From the cell containing the given text, extract its center point as [X, Y] coordinate. 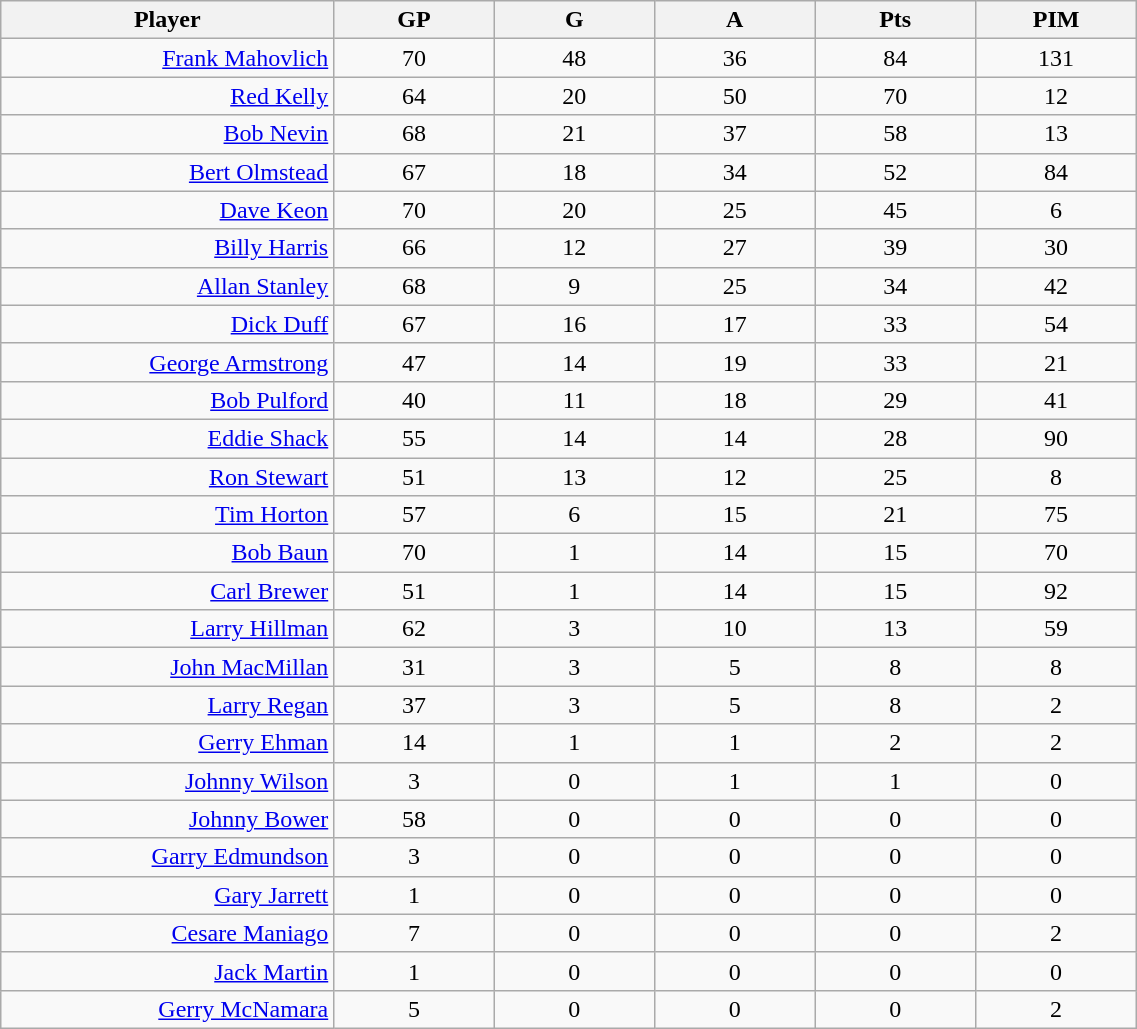
39 [895, 248]
92 [1056, 591]
11 [574, 400]
Ron Stewart [168, 477]
Player [168, 20]
G [574, 20]
Dick Duff [168, 324]
36 [735, 58]
75 [1056, 515]
Allan Stanley [168, 286]
131 [1056, 58]
Frank Mahovlich [168, 58]
Pts [895, 20]
55 [414, 438]
Dave Keon [168, 210]
Eddie Shack [168, 438]
41 [1056, 400]
48 [574, 58]
Gerry Ehman [168, 743]
PIM [1056, 20]
42 [1056, 286]
A [735, 20]
19 [735, 362]
54 [1056, 324]
Johnny Bower [168, 819]
29 [895, 400]
Bob Pulford [168, 400]
George Armstrong [168, 362]
30 [1056, 248]
45 [895, 210]
59 [1056, 629]
57 [414, 515]
Larry Hillman [168, 629]
10 [735, 629]
Garry Edmundson [168, 857]
Jack Martin [168, 971]
7 [414, 933]
Red Kelly [168, 96]
64 [414, 96]
Bob Baun [168, 553]
Billy Harris [168, 248]
62 [414, 629]
90 [1056, 438]
GP [414, 20]
47 [414, 362]
50 [735, 96]
27 [735, 248]
17 [735, 324]
Bert Olmstead [168, 172]
9 [574, 286]
Carl Brewer [168, 591]
31 [414, 667]
40 [414, 400]
66 [414, 248]
Cesare Maniago [168, 933]
Gerry McNamara [168, 1009]
52 [895, 172]
16 [574, 324]
28 [895, 438]
Bob Nevin [168, 134]
Gary Jarrett [168, 895]
Johnny Wilson [168, 781]
Larry Regan [168, 705]
Tim Horton [168, 515]
John MacMillan [168, 667]
